Pinpoint the cell where the given text exists, returning its [x, y] midpoint coordinate. 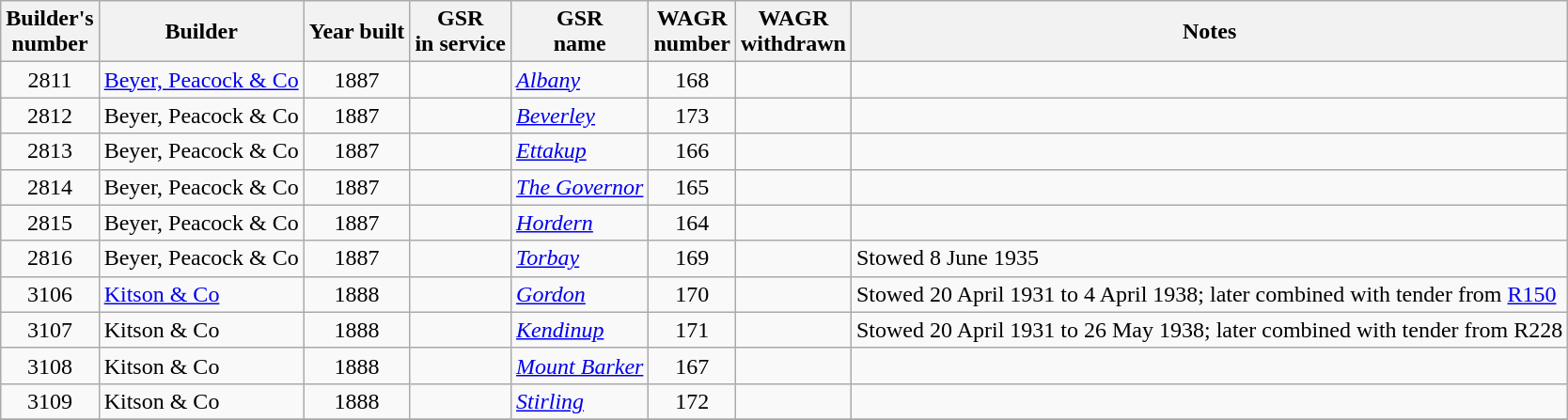
Stowed 8 June 1935 [1209, 258]
3107 [50, 330]
Notes [1209, 32]
Beverley [580, 116]
2813 [50, 151]
Gordon [580, 294]
GSRin service [461, 32]
GSRname [580, 32]
3106 [50, 294]
172 [692, 401]
The Governor [580, 187]
3109 [50, 401]
168 [692, 80]
169 [692, 258]
Stowed 20 April 1931 to 26 May 1938; later combined with tender from R228 [1209, 330]
166 [692, 151]
Year built [357, 32]
2814 [50, 187]
170 [692, 294]
3108 [50, 366]
164 [692, 223]
Stowed 20 April 1931 to 4 April 1938; later combined with tender from R150 [1209, 294]
Builder [201, 32]
167 [692, 366]
2811 [50, 80]
Ettakup [580, 151]
2816 [50, 258]
2815 [50, 223]
165 [692, 187]
173 [692, 116]
Torbay [580, 258]
WAGRwithdrawn [793, 32]
Builder'snumber [50, 32]
WAGRnumber [692, 32]
Hordern [580, 223]
Kendinup [580, 330]
Mount Barker [580, 366]
Albany [580, 80]
Stirling [580, 401]
2812 [50, 116]
171 [692, 330]
